For the text-containing cell, return its midpoint in (X, Y) coordinate format. 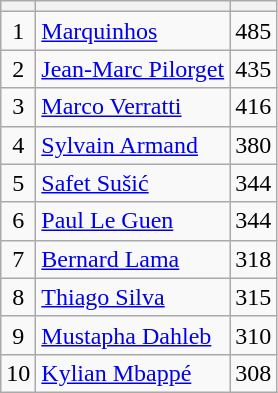
Bernard Lama (133, 259)
Mustapha Dahleb (133, 335)
7 (18, 259)
Marco Verratti (133, 107)
310 (254, 335)
Marquinhos (133, 31)
3 (18, 107)
485 (254, 31)
Sylvain Armand (133, 145)
2 (18, 69)
308 (254, 373)
435 (254, 69)
8 (18, 297)
Paul Le Guen (133, 221)
9 (18, 335)
5 (18, 183)
6 (18, 221)
Safet Sušić (133, 183)
Jean-Marc Pilorget (133, 69)
Kylian Mbappé (133, 373)
Thiago Silva (133, 297)
380 (254, 145)
315 (254, 297)
1 (18, 31)
4 (18, 145)
318 (254, 259)
416 (254, 107)
10 (18, 373)
